From the cell containing the given text, extract its center point as [x, y] coordinate. 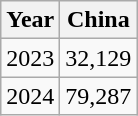
2023 [30, 58]
Year [30, 20]
China [98, 20]
32,129 [98, 58]
79,287 [98, 96]
2024 [30, 96]
